Provide the [x, y] coordinate of the cell's center where the given text is located.  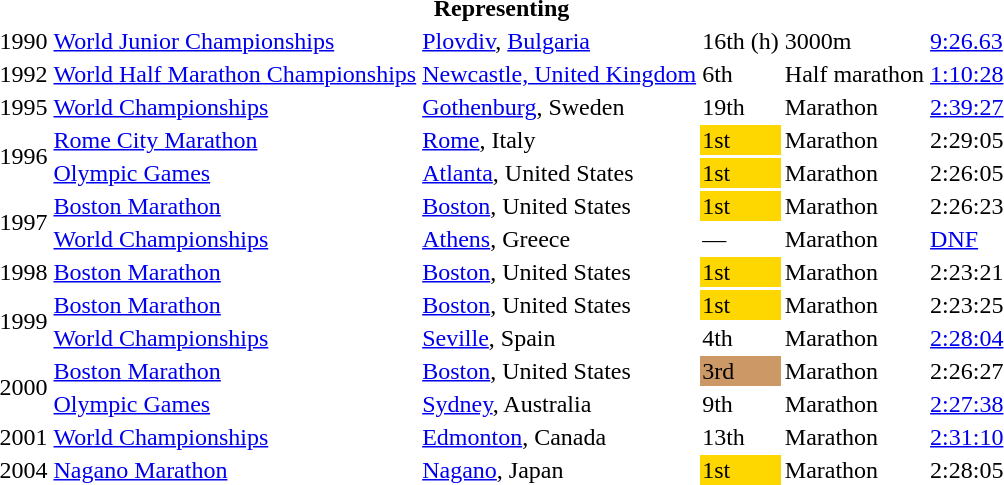
Rome, Italy [560, 140]
16th (h) [741, 41]
13th [741, 437]
3rd [741, 371]
— [741, 239]
Plovdiv, Bulgaria [560, 41]
3000m [854, 41]
Edmonton, Canada [560, 437]
Athens, Greece [560, 239]
Newcastle, United Kingdom [560, 74]
Half marathon [854, 74]
Nagano, Japan [560, 470]
Seville, Spain [560, 338]
World Junior Championships [235, 41]
9th [741, 404]
Atlanta, United States [560, 173]
4th [741, 338]
19th [741, 107]
World Half Marathon Championships [235, 74]
Rome City Marathon [235, 140]
Gothenburg, Sweden [560, 107]
Sydney, Australia [560, 404]
Nagano Marathon [235, 470]
6th [741, 74]
